For the text-containing cell, return its midpoint in [x, y] coordinate format. 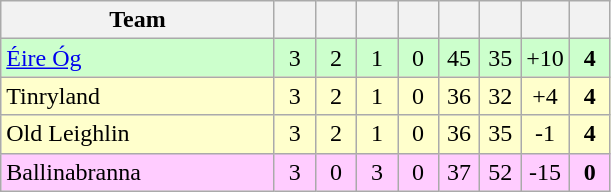
-1 [546, 134]
+4 [546, 96]
37 [460, 172]
Tinryland [138, 96]
45 [460, 58]
Éire Óg [138, 58]
-15 [546, 172]
Team [138, 20]
Old Leighlin [138, 134]
Ballinabranna [138, 172]
32 [500, 96]
+10 [546, 58]
52 [500, 172]
